Find where the given text appears and provide that cell's center as [x, y] coordinate. 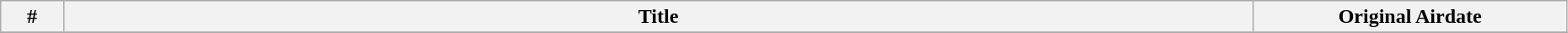
# [32, 17]
Title [658, 17]
Original Airdate [1410, 17]
